Search for the cell housing the specified text and yield its (x, y) center coordinate. 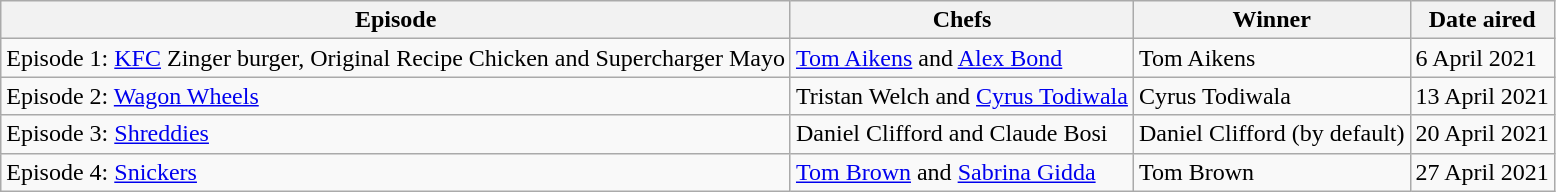
27 April 2021 (1482, 172)
Episode 1: KFC Zinger burger, Original Recipe Chicken and Supercharger Mayo (396, 58)
Episode 4: Snickers (396, 172)
20 April 2021 (1482, 134)
Winner (1272, 20)
Episode 2: Wagon Wheels (396, 96)
Episode (396, 20)
Tom Brown and Sabrina Gidda (962, 172)
Chefs (962, 20)
Cyrus Todiwala (1272, 96)
Tom Aikens and Alex Bond (962, 58)
Date aired (1482, 20)
6 April 2021 (1482, 58)
Episode 3: Shreddies (396, 134)
Daniel Clifford (by default) (1272, 134)
13 April 2021 (1482, 96)
Daniel Clifford and Claude Bosi (962, 134)
Tristan Welch and Cyrus Todiwala (962, 96)
Tom Aikens (1272, 58)
Tom Brown (1272, 172)
